Provide the (x, y) coordinate of the cell's center where the given text is located.  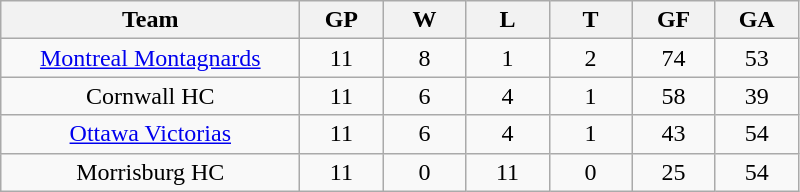
58 (674, 96)
Morrisburg HC (150, 172)
39 (756, 96)
2 (590, 58)
T (590, 20)
Montreal Montagnards (150, 58)
GA (756, 20)
8 (424, 58)
74 (674, 58)
GP (342, 20)
Ottawa Victorias (150, 134)
Cornwall HC (150, 96)
25 (674, 172)
GF (674, 20)
L (508, 20)
53 (756, 58)
Team (150, 20)
W (424, 20)
43 (674, 134)
